Determine the (x, y) coordinate at the center of the cell enclosing the given text.  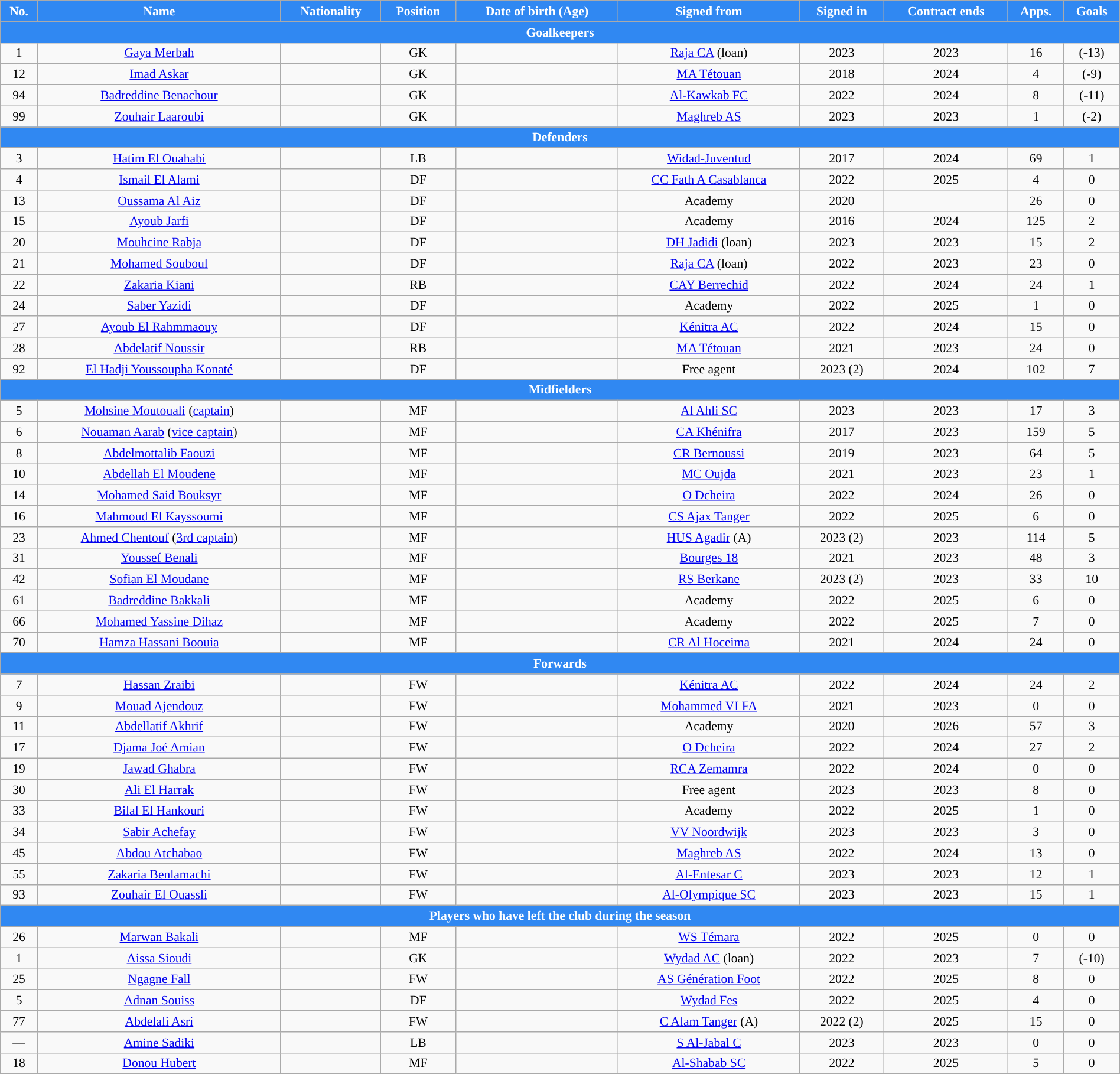
125 (1036, 222)
Sabir Achefay (159, 832)
Forwards (560, 664)
(-13) (1092, 53)
Abdellatif Akhrif (159, 727)
57 (1036, 727)
93 (19, 895)
Goalkeepers (560, 32)
99 (19, 116)
— (19, 1043)
Jawad Ghabra (159, 769)
2026 (946, 727)
77 (19, 1021)
Ismail El Alami (159, 180)
Ayoub Jarfi (159, 222)
25 (19, 979)
HUS Agadir (A) (709, 538)
159 (1036, 432)
WS Témara (709, 938)
Widad-Juventud (709, 159)
Apps. (1036, 11)
Name (159, 11)
34 (19, 832)
14 (19, 496)
70 (19, 643)
CR Al Hoceima (709, 643)
28 (19, 348)
Mohamed Souboul (159, 264)
Marwan Bakali (159, 938)
Gaya Merbah (159, 53)
Nouaman Aarab (vice captain) (159, 432)
Bilal El Hankouri (159, 811)
19 (19, 769)
(-2) (1092, 116)
Oussama Al Aiz (159, 201)
30 (19, 790)
Signed in (841, 11)
Saber Yazidi (159, 306)
66 (19, 621)
(-11) (1092, 96)
20 (19, 243)
Al-Kawkab FC (709, 96)
Donou Hubert (159, 1063)
Ngagne Fall (159, 979)
S Al-Jabal C (709, 1043)
114 (1036, 538)
Position (418, 11)
Ali El Harrak (159, 790)
Al-Olympique SC (709, 895)
2016 (841, 222)
CAY Berrechid (709, 285)
Contract ends (946, 11)
Mohammed VI FA (709, 706)
CC Fath A Casablanca (709, 180)
2018 (841, 74)
Mohsine Moutouali (captain) (159, 411)
45 (19, 853)
Date of birth (Age) (537, 11)
MC Oujda (709, 474)
48 (1036, 558)
Defenders (560, 138)
RCA Zemamra (709, 769)
22 (19, 285)
Mouad Ajendouz (159, 706)
Zakaria Benlamachi (159, 874)
Nationality (331, 11)
Zakaria Kiani (159, 285)
Zouhair Laaroubi (159, 116)
AS Génération Foot (709, 979)
CR Bernoussi (709, 453)
61 (19, 601)
Youssef Benali (159, 558)
Badreddine Bakkali (159, 601)
Amine Sadiki (159, 1043)
Aissa Sioudi (159, 958)
Mahmoud El Kayssoumi (159, 516)
Mohamed Said Bouksyr (159, 496)
Ahmed Chentouf (3rd captain) (159, 538)
Hamza Hassani Boouia (159, 643)
Signed from (709, 11)
102 (1036, 369)
9 (19, 706)
Abdelali Asri (159, 1021)
(-10) (1092, 958)
92 (19, 369)
El Hadji Youssoupha Konaté (159, 369)
Bourges 18 (709, 558)
Al Ahli SC (709, 411)
No. (19, 11)
RS Berkane (709, 580)
CS Ajax Tanger (709, 516)
31 (19, 558)
Adnan Souiss (159, 1001)
Djama Joé Amian (159, 748)
Goals (1092, 11)
Al-Shabab SC (709, 1063)
69 (1036, 159)
Badreddine Benachour (159, 96)
2019 (841, 453)
Abdelatif Noussir (159, 348)
Ayoub El Rahmmaouy (159, 327)
DH Jadidi (loan) (709, 243)
VV Noordwijk (709, 832)
18 (19, 1063)
Zouhair El Ouassli (159, 895)
94 (19, 96)
Imad Askar (159, 74)
(-9) (1092, 74)
C Alam Tanger (A) (709, 1021)
Sofian El Moudane (159, 580)
Abdellah El Moudene (159, 474)
Hatim El Ouahabi (159, 159)
64 (1036, 453)
Midfielders (560, 390)
Mohamed Yassine Dihaz (159, 621)
Players who have left the club during the season (560, 916)
Abdelmottalib Faouzi (159, 453)
21 (19, 264)
Mouhcine Rabja (159, 243)
Wydad AC (loan) (709, 958)
Wydad Fes (709, 1001)
Abdou Atchabao (159, 853)
Hassan Zraibi (159, 685)
11 (19, 727)
55 (19, 874)
42 (19, 580)
2022 (2) (841, 1021)
Al-Entesar C (709, 874)
CA Khénifra (709, 432)
